From the cell containing the given text, extract its center point as (x, y) coordinate. 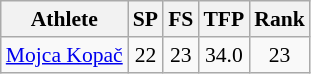
TFP (224, 19)
FS (180, 19)
34.0 (224, 55)
SP (146, 19)
Mojca Kopač (64, 55)
Rank (280, 19)
Athlete (64, 19)
22 (146, 55)
